Scan for the cell matching the given text and deliver its [X, Y] coordinate at center. 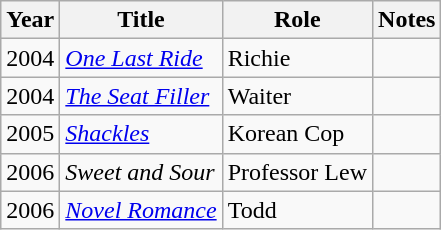
Year [30, 20]
Role [297, 20]
Sweet and Sour [141, 172]
Korean Cop [297, 134]
Richie [297, 58]
Waiter [297, 96]
One Last Ride [141, 58]
2005 [30, 134]
Professor Lew [297, 172]
The Seat Filler [141, 96]
Title [141, 20]
Todd [297, 210]
Novel Romance [141, 210]
Notes [407, 20]
Shackles [141, 134]
